From the cell containing the given text, extract its center point as (x, y) coordinate. 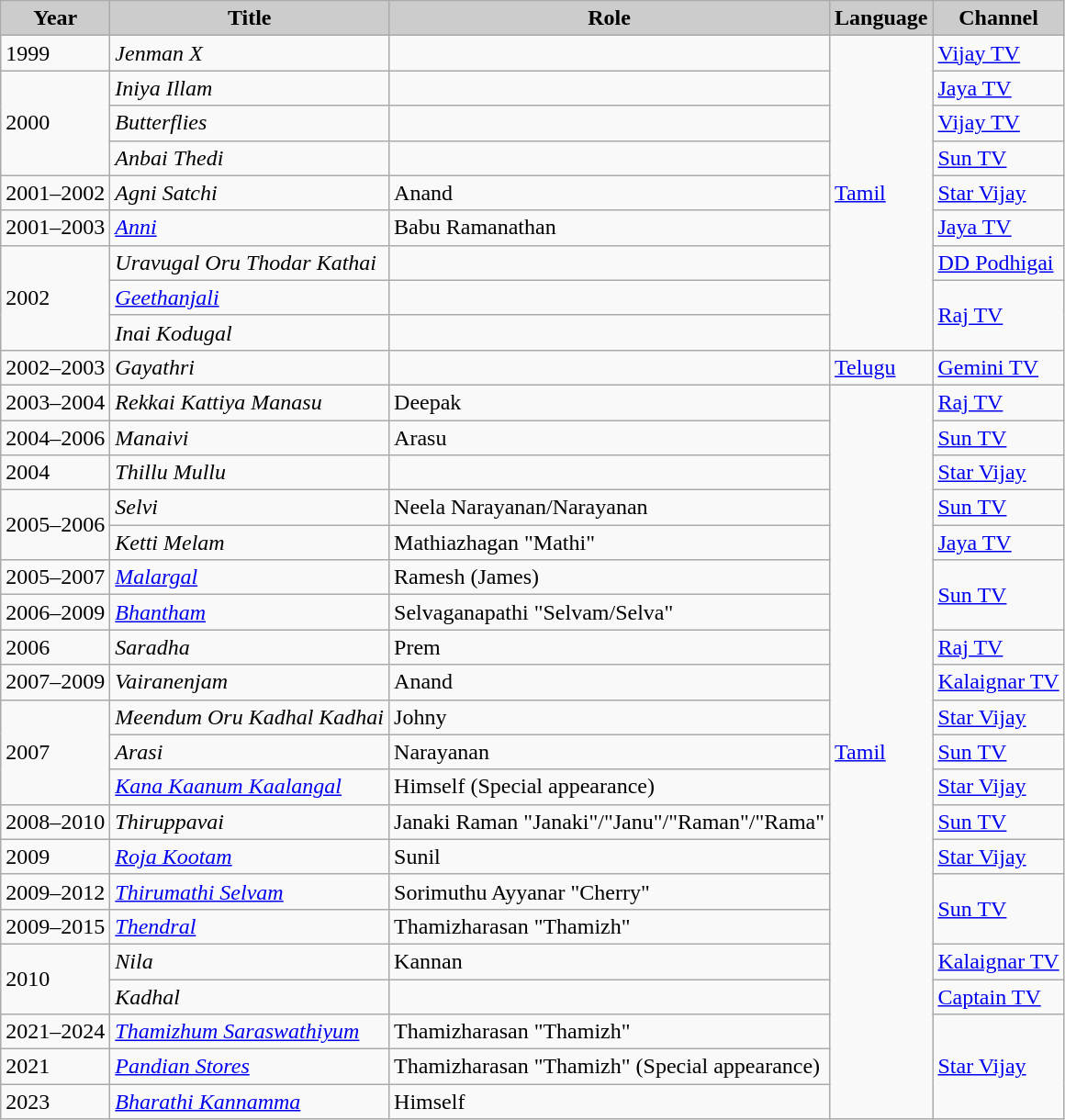
Malargal (250, 577)
Uravugal Oru Thodar Kathai (250, 263)
Neela Narayanan/Narayanan (610, 508)
Ketti Melam (250, 543)
Geethanjali (250, 297)
Kana Kaanum Kaalangal (250, 787)
2006 (55, 647)
2023 (55, 1102)
Channel (999, 18)
2004–2006 (55, 438)
Meendum Oru Kadhal Kadhai (250, 717)
Language (881, 18)
Sunil (610, 857)
Nila (250, 961)
Arasu (610, 438)
1999 (55, 53)
2021–2024 (55, 1032)
2007 (55, 752)
2009–2015 (55, 926)
Deepak (610, 402)
Iniya Illam (250, 88)
2001–2002 (55, 193)
Kannan (610, 961)
Vairanenjam (250, 682)
Babu Ramanathan (610, 228)
Thamizharasan "Thamizh" (Special appearance) (610, 1067)
Pandian Stores (250, 1067)
2009–2012 (55, 891)
2009 (55, 857)
Sorimuthu Ayyanar "Cherry" (610, 891)
2010 (55, 979)
Johny (610, 717)
Bharathi Kannamma (250, 1102)
Jenman X (250, 53)
Thillu Mullu (250, 473)
Thamizhum Saraswathiyum (250, 1032)
Thiruppavai (250, 822)
2006–2009 (55, 612)
Manaivi (250, 438)
2004 (55, 473)
Arasi (250, 752)
Inai Kodugal (250, 332)
Saradha (250, 647)
Thirumathi Selvam (250, 891)
Selvi (250, 508)
Anbai Thedi (250, 158)
Thendral (250, 926)
2001–2003 (55, 228)
Kadhal (250, 996)
2005–2007 (55, 577)
Rekkai Kattiya Manasu (250, 402)
Janaki Raman "Janaki"/"Janu"/"Raman"/"Rama" (610, 822)
2000 (55, 123)
Gemini TV (999, 367)
Butterflies (250, 123)
Role (610, 18)
Captain TV (999, 996)
2005–2006 (55, 525)
Selvaganapathi "Selvam/Selva" (610, 612)
2021 (55, 1067)
Roja Kootam (250, 857)
Mathiazhagan "Mathi" (610, 543)
Gayathri (250, 367)
2002–2003 (55, 367)
DD Podhigai (999, 263)
2002 (55, 297)
2008–2010 (55, 822)
Year (55, 18)
Telugu (881, 367)
Anni (250, 228)
Prem (610, 647)
2003–2004 (55, 402)
Bhantham (250, 612)
2007–2009 (55, 682)
Ramesh (James) (610, 577)
Narayanan (610, 752)
Agni Satchi (250, 193)
Himself (Special appearance) (610, 787)
Himself (610, 1102)
Title (250, 18)
